Capture the cell that displays the provided text and extract its (X, Y) central coordinate. 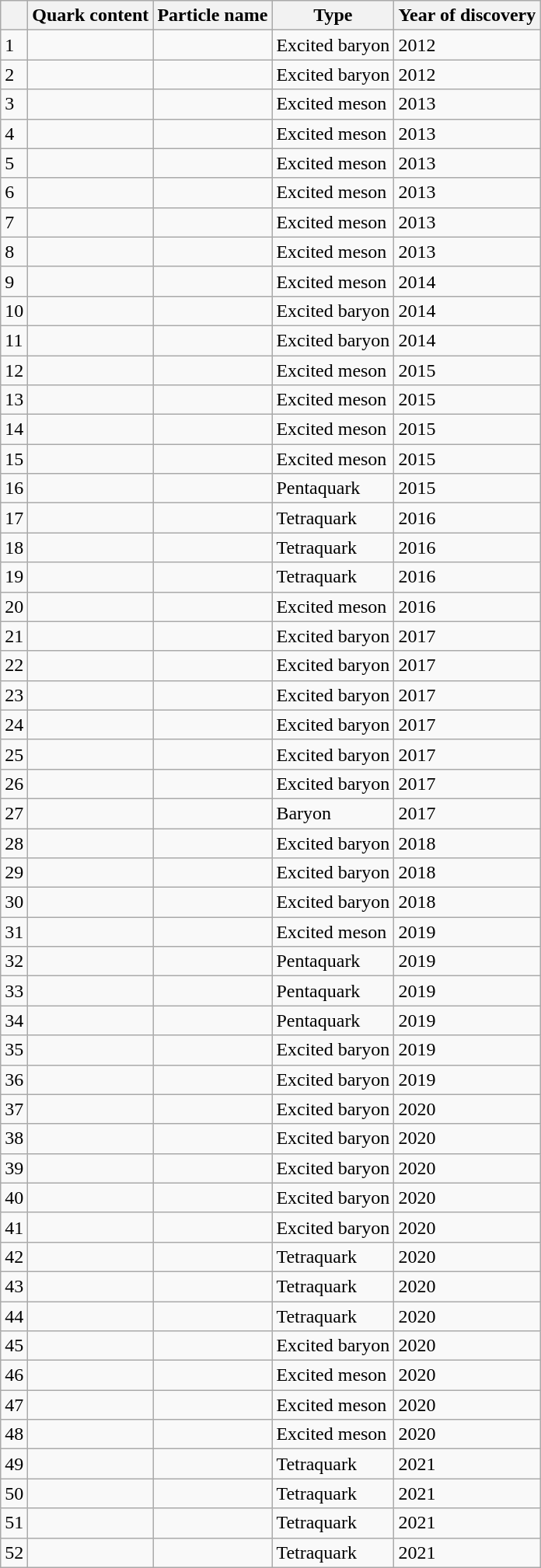
37 (14, 1109)
34 (14, 1020)
23 (14, 695)
29 (14, 873)
2 (14, 75)
41 (14, 1227)
32 (14, 961)
Type (333, 16)
44 (14, 1316)
36 (14, 1080)
50 (14, 1493)
14 (14, 429)
45 (14, 1346)
31 (14, 932)
35 (14, 1050)
5 (14, 163)
26 (14, 784)
43 (14, 1286)
16 (14, 488)
1 (14, 45)
25 (14, 754)
8 (14, 252)
30 (14, 902)
13 (14, 400)
6 (14, 193)
47 (14, 1405)
42 (14, 1257)
28 (14, 843)
20 (14, 607)
Year of discovery (467, 16)
18 (14, 548)
10 (14, 311)
40 (14, 1198)
49 (14, 1464)
7 (14, 222)
52 (14, 1552)
Quark content (90, 16)
3 (14, 104)
24 (14, 725)
48 (14, 1434)
33 (14, 991)
38 (14, 1139)
17 (14, 518)
15 (14, 459)
11 (14, 340)
4 (14, 134)
21 (14, 636)
51 (14, 1523)
Baryon (333, 813)
39 (14, 1168)
19 (14, 577)
9 (14, 281)
46 (14, 1375)
12 (14, 370)
27 (14, 813)
Particle name (213, 16)
22 (14, 666)
